Search for the cell housing the specified text and yield its (X, Y) center coordinate. 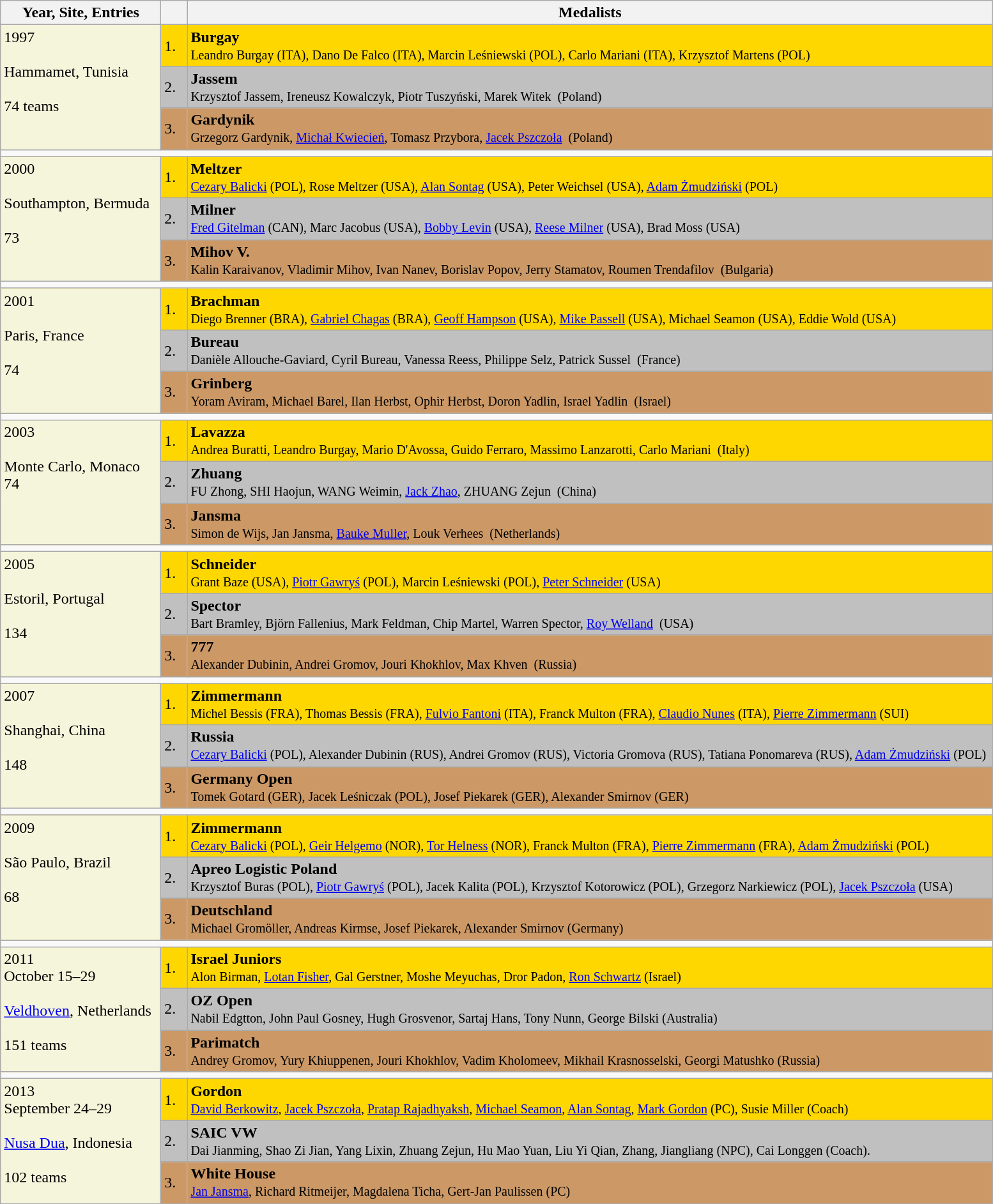
White House Jan Jansma, Richard Ritmeijer, Magdalena Ticha, Gert-Jan Paulissen (PC) (590, 1183)
Grinberg Yoram Aviram, Michael Barel, Ilan Herbst, Ophir Herbst, Doron Yadlin, Israel Yadlin (Israel) (590, 392)
Jassem Krzysztof Jassem, Ireneusz Kowalczyk, Piotr Tuszyński, Marek Witek (Poland) (590, 87)
Burgay Leandro Burgay (ITA), Dano De Falco (ITA), Marcin Leśniewski (POL), Carlo Mariani (ITA), Krzysztof Martens (POL) (590, 46)
Jansma Simon de Wijs, Jan Jansma, Bauke Muller, Louk Verhees (Netherlands) (590, 524)
Russia Cezary Balicki (POL), Alexander Dubinin (RUS), Andrei Gromov (RUS), Victoria Gromova (RUS), Tatiana Ponomareva (RUS), Adam Żmudziński (POL) (590, 746)
Zimmermann Michel Bessis (FRA), Thomas Bessis (FRA), Fulvio Fantoni (ITA), Franck Multon (FRA), Claudio Nunes (ITA), Pierre Zimmermann (SUI) (590, 704)
2007 Shanghai, China 148 (81, 746)
Medalists (590, 13)
Year, Site, Entries (81, 13)
1997 Hammamet, Tunisia 74 teams (81, 87)
2005 Estoril, Portugal 134 (81, 614)
Meltzer Cezary Balicki (POL), Rose Meltzer (USA), Alan Sontag (USA), Peter Weichsel (USA), Adam Żmudziński (POL) (590, 178)
2003 Monte Carlo, Monaco74 (81, 483)
2013 September 24–29 Nusa Dua, Indonesia 102 teams (81, 1141)
Deutschland Michael Gromöller, Andreas Kirmse, Josef Piekarek, Alexander Smirnov (Germany) (590, 918)
Bureau Danièle Allouche-Gaviard, Cyril Bureau, Vanessa Reess, Philippe Selz, Patrick Sussel (France) (590, 350)
Zhuang FU Zhong, SHI Haojun, WANG Weimin, Jack Zhao, ZHUANG Zejun (China) (590, 483)
Gardynik Grzegorz Gardynik, Michał Kwiecień, Tomasz Przybora, Jacek Pszczoła (Poland) (590, 129)
Zimmermann Cezary Balicki (POL), Geir Helgemo (NOR), Tor Helness (NOR), Franck Multon (FRA), Pierre Zimmermann (FRA), Adam Żmudziński (POL) (590, 835)
Schneider Grant Baze (USA), Piotr Gawryś (POL), Marcin Leśniewski (POL), Peter Schneider (USA) (590, 572)
Brachman Diego Brenner (BRA), Gabriel Chagas (BRA), Geoff Hampson (USA), Mike Passell (USA), Michael Seamon (USA), Eddie Wold (USA) (590, 309)
Mihov V. Kalin Karaivanov, Vladimir Mihov, Ivan Nanev, Borislav Popov, Jerry Stamatov, Roumen Trendafilov (Bulgaria) (590, 261)
SAIC VW Dai Jianming, Shao Zi Jian, Yang Lixin, Zhuang Zejun, Hu Mao Yuan, Liu Yi Qian, Zhang, Jiangliang (NPC), Cai Longgen (Coach). (590, 1141)
2001 Paris, France 74 (81, 350)
777 Alexander Dubinin, Andrei Gromov, Jouri Khokhlov, Max Khven (Russia) (590, 655)
Germany Open Tomek Gotard (GER), Jacek Leśniczak (POL), Josef Piekarek (GER), Alexander Smirnov (GER) (590, 787)
2009 São Paulo, Brazil 68 (81, 878)
Gordon David Berkowitz, Jacek Pszczoła, Pratap Rajadhyaksh, Michael Seamon, Alan Sontag, Mark Gordon (PC), Susie Miller (Coach) (590, 1100)
Spector Bart Bramley, Björn Fallenius, Mark Feldman, Chip Martel, Warren Spector, Roy Welland (USA) (590, 614)
OZ Open Nabil Edgtton, John Paul Gosney, Hugh Grosvenor, Sartaj Hans, Tony Nunn, George Bilski (Australia) (590, 1009)
2011 October 15–29 Veldhoven, Netherlands 151 teams (81, 1009)
Israel Juniors Alon Birman, Lotan Fisher, Gal Gerstner, Moshe Meyuchas, Dror Padon, Ron Schwartz (Israel) (590, 968)
Parimatch Andrey Gromov, Yury Khiuppenen, Jouri Khokhlov, Vadim Kholomeev, Mikhail Krasnosselski, Georgi Matushko (Russia) (590, 1051)
Milner Fred Gitelman (CAN), Marc Jacobus (USA), Bobby Levin (USA), Reese Milner (USA), Brad Moss (USA) (590, 218)
Lavazza Andrea Buratti, Leandro Burgay, Mario D'Avossa, Guido Ferraro, Massimo Lanzarotti, Carlo Mariani (Italy) (590, 441)
2000 Southampton, Bermuda 73 (81, 218)
